Return (X, Y) of the center of cell containing provided text 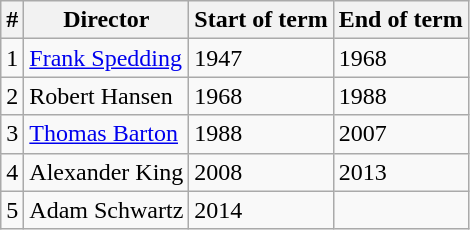
Robert Hansen (106, 96)
Alexander King (106, 172)
Adam Schwartz (106, 210)
5 (12, 210)
2014 (261, 210)
End of term (400, 20)
2008 (261, 172)
1 (12, 58)
1947 (261, 58)
Director (106, 20)
2007 (400, 134)
Start of term (261, 20)
# (12, 20)
4 (12, 172)
2 (12, 96)
3 (12, 134)
Frank Spedding (106, 58)
2013 (400, 172)
Thomas Barton (106, 134)
